Search for the cell housing the specified text and yield its [x, y] center coordinate. 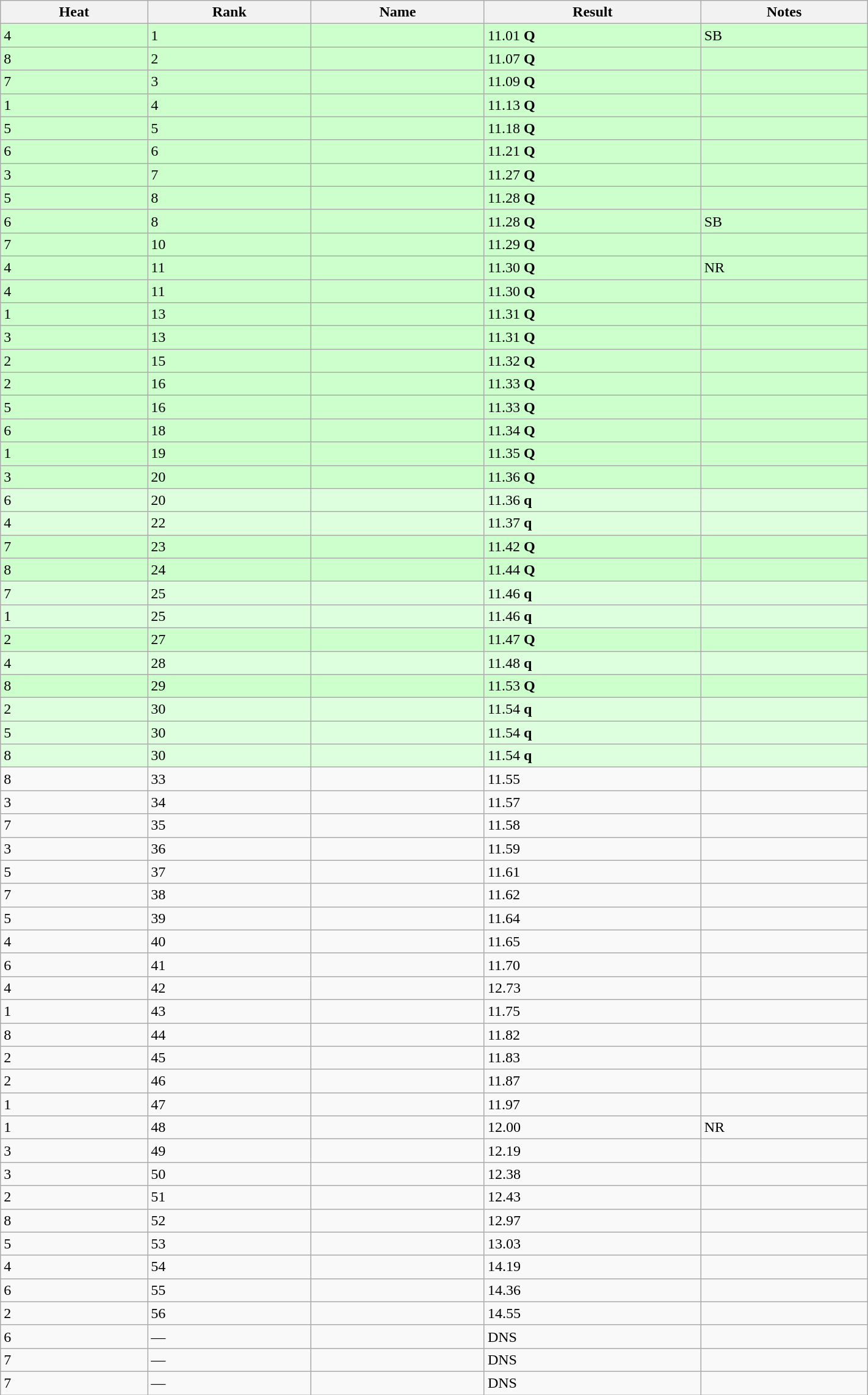
14.19 [592, 1267]
41 [230, 965]
53 [230, 1244]
38 [230, 895]
11.34 Q [592, 430]
28 [230, 662]
22 [230, 523]
12.19 [592, 1151]
45 [230, 1058]
11.75 [592, 1011]
15 [230, 361]
11.59 [592, 849]
43 [230, 1011]
11.70 [592, 965]
11.32 Q [592, 361]
56 [230, 1313]
12.97 [592, 1220]
11.47 Q [592, 639]
12.43 [592, 1197]
55 [230, 1290]
11.57 [592, 802]
37 [230, 872]
34 [230, 802]
24 [230, 570]
11.01 Q [592, 35]
11.55 [592, 779]
11.62 [592, 895]
11.21 Q [592, 151]
11.27 Q [592, 175]
46 [230, 1081]
14.55 [592, 1313]
11.35 Q [592, 454]
Heat [74, 12]
11.07 Q [592, 59]
11.64 [592, 918]
47 [230, 1104]
12.38 [592, 1174]
11.36 Q [592, 477]
36 [230, 849]
19 [230, 454]
11.83 [592, 1058]
11.42 Q [592, 546]
49 [230, 1151]
11.36 q [592, 500]
44 [230, 1035]
11.44 Q [592, 570]
11.37 q [592, 523]
11.87 [592, 1081]
48 [230, 1128]
Name [398, 12]
29 [230, 686]
11.53 Q [592, 686]
11.82 [592, 1035]
52 [230, 1220]
11.13 Q [592, 105]
51 [230, 1197]
11.09 Q [592, 82]
40 [230, 941]
Rank [230, 12]
12.73 [592, 988]
27 [230, 639]
11.97 [592, 1104]
33 [230, 779]
13.03 [592, 1244]
35 [230, 825]
Notes [784, 12]
54 [230, 1267]
11.58 [592, 825]
11.18 Q [592, 128]
14.36 [592, 1290]
12.00 [592, 1128]
42 [230, 988]
11.65 [592, 941]
50 [230, 1174]
Result [592, 12]
23 [230, 546]
10 [230, 244]
11.29 Q [592, 244]
18 [230, 430]
11.48 q [592, 662]
11.61 [592, 872]
39 [230, 918]
